Extract the (X, Y) coordinate from the center of the cell holding the provided text.  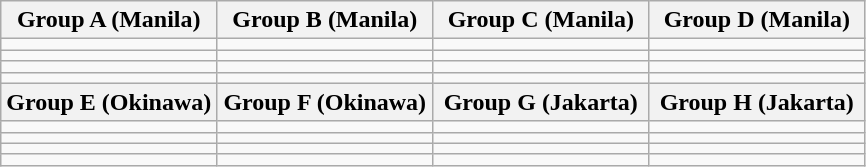
Group C (Manila) (541, 20)
Group E (Okinawa) (109, 102)
Group F (Okinawa) (325, 102)
Group H (Jakarta) (757, 102)
Group B (Manila) (325, 20)
Group A (Manila) (109, 20)
Group G (Jakarta) (541, 102)
Group D (Manila) (757, 20)
